Search for the cell housing the specified text and yield its [X, Y] center coordinate. 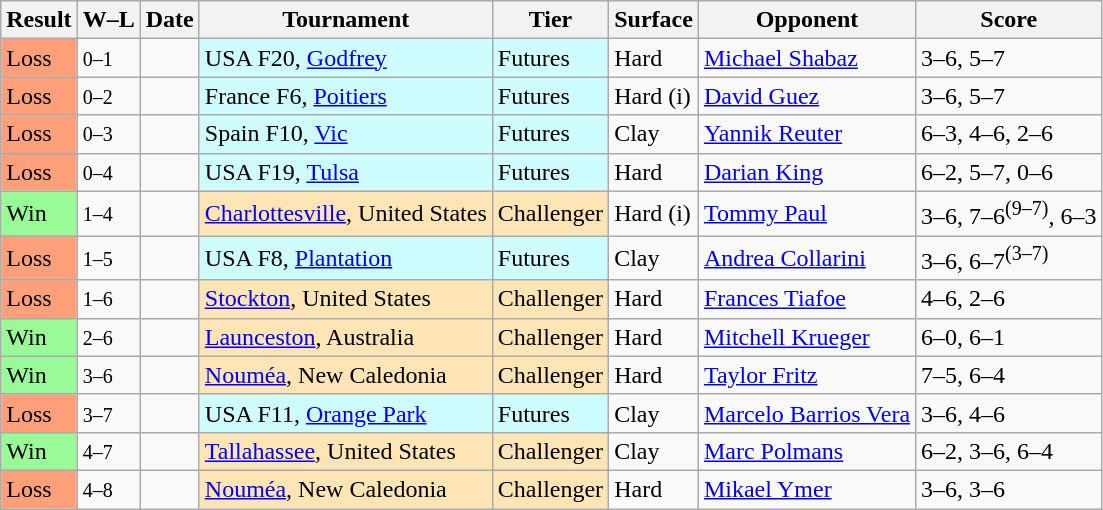
0–1 [108, 58]
Tallahassee, United States [346, 451]
3–6, 6–7(3–7) [1009, 258]
0–2 [108, 96]
4–6, 2–6 [1009, 299]
Result [39, 20]
W–L [108, 20]
USA F19, Tulsa [346, 172]
6–2, 3–6, 6–4 [1009, 451]
1–5 [108, 258]
6–2, 5–7, 0–6 [1009, 172]
7–5, 6–4 [1009, 375]
3–6 [108, 375]
Tier [550, 20]
Score [1009, 20]
Charlottesville, United States [346, 214]
Tournament [346, 20]
Mitchell Krueger [806, 337]
Mikael Ymer [806, 489]
USA F8, Plantation [346, 258]
Surface [654, 20]
France F6, Poitiers [346, 96]
Marc Polmans [806, 451]
4–7 [108, 451]
Spain F10, Vic [346, 134]
Frances Tiafoe [806, 299]
0–4 [108, 172]
6–3, 4–6, 2–6 [1009, 134]
Taylor Fritz [806, 375]
Launceston, Australia [346, 337]
USA F20, Godfrey [346, 58]
Michael Shabaz [806, 58]
Stockton, United States [346, 299]
USA F11, Orange Park [346, 413]
Date [170, 20]
David Guez [806, 96]
6–0, 6–1 [1009, 337]
4–8 [108, 489]
3–6, 3–6 [1009, 489]
2–6 [108, 337]
3–6, 4–6 [1009, 413]
1–4 [108, 214]
3–7 [108, 413]
3–6, 7–6(9–7), 6–3 [1009, 214]
Yannik Reuter [806, 134]
Opponent [806, 20]
Darian King [806, 172]
0–3 [108, 134]
Marcelo Barrios Vera [806, 413]
Andrea Collarini [806, 258]
1–6 [108, 299]
Tommy Paul [806, 214]
